Find where the given text appears and provide that cell's center as (x, y) coordinate. 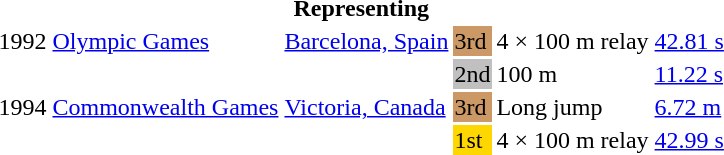
Barcelona, Spain (366, 41)
Long jump (572, 107)
Commonwealth Games (166, 107)
Victoria, Canada (366, 107)
Olympic Games (166, 41)
1st (472, 140)
2nd (472, 74)
100 m (572, 74)
